Return [x, y] of the center of cell containing provided text 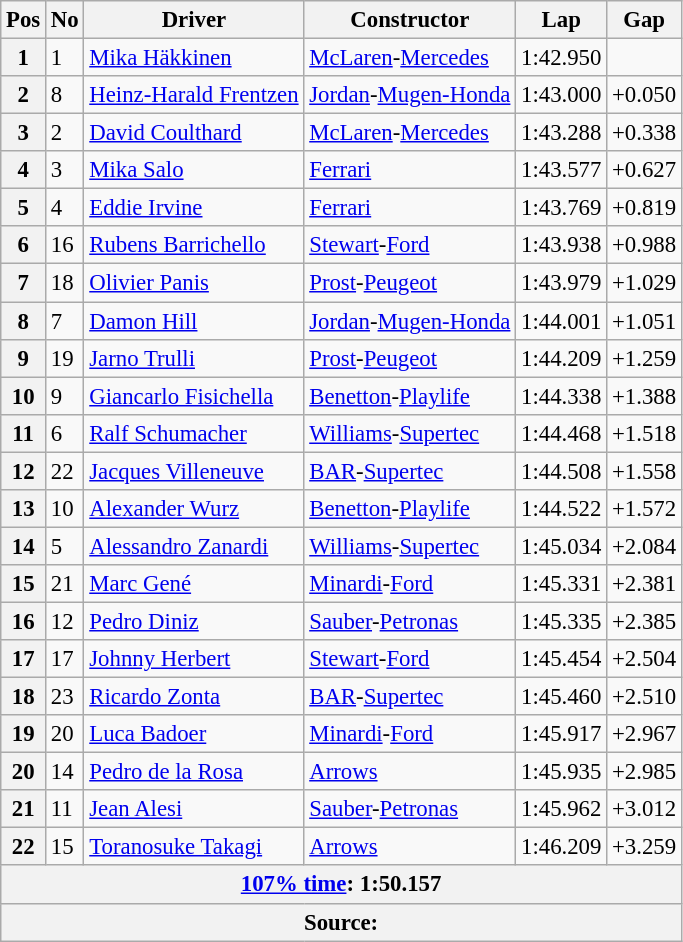
1:44.209 [562, 358]
+0.988 [644, 245]
+0.050 [644, 95]
Ricardo Zonta [194, 697]
Constructor [410, 20]
1:45.331 [562, 584]
Mika Salo [194, 170]
+3.012 [644, 809]
Luca Badoer [194, 734]
Eddie Irvine [194, 208]
1:45.335 [562, 621]
Ralf Schumacher [194, 433]
+2.084 [644, 546]
1:45.460 [562, 697]
1:43.577 [562, 170]
+2.381 [644, 584]
+0.338 [644, 133]
1:45.917 [562, 734]
Olivier Panis [194, 283]
Mika Häkkinen [194, 58]
+1.029 [644, 283]
Heinz-Harald Frentzen [194, 95]
1:44.001 [562, 321]
No [65, 20]
+2.504 [644, 659]
Pedro Diniz [194, 621]
Damon Hill [194, 321]
+2.967 [644, 734]
Jacques Villeneuve [194, 471]
1:44.338 [562, 396]
Driver [194, 20]
107% time: 1:50.157 [342, 885]
+0.627 [644, 170]
1:45.454 [562, 659]
+0.819 [644, 208]
1:45.935 [562, 772]
+2.385 [644, 621]
1:43.938 [562, 245]
1:42.950 [562, 58]
1:45.034 [562, 546]
23 [65, 697]
1:43.288 [562, 133]
Lap [562, 20]
+3.259 [644, 847]
Jarno Trulli [194, 358]
+1.259 [644, 358]
+2.985 [644, 772]
Jean Alesi [194, 809]
Johnny Herbert [194, 659]
1:46.209 [562, 847]
1:44.468 [562, 433]
13 [24, 509]
David Coulthard [194, 133]
1:45.962 [562, 809]
1:43.979 [562, 283]
1:44.508 [562, 471]
Giancarlo Fisichella [194, 396]
Source: [342, 922]
+1.518 [644, 433]
Alexander Wurz [194, 509]
+1.051 [644, 321]
+1.388 [644, 396]
Pos [24, 20]
1:43.769 [562, 208]
Toranosuke Takagi [194, 847]
Alessandro Zanardi [194, 546]
Pedro de la Rosa [194, 772]
+2.510 [644, 697]
Marc Gené [194, 584]
+1.558 [644, 471]
1:44.522 [562, 509]
Gap [644, 20]
Rubens Barrichello [194, 245]
+1.572 [644, 509]
1:43.000 [562, 95]
